Search for the cell housing the specified text and yield its [X, Y] center coordinate. 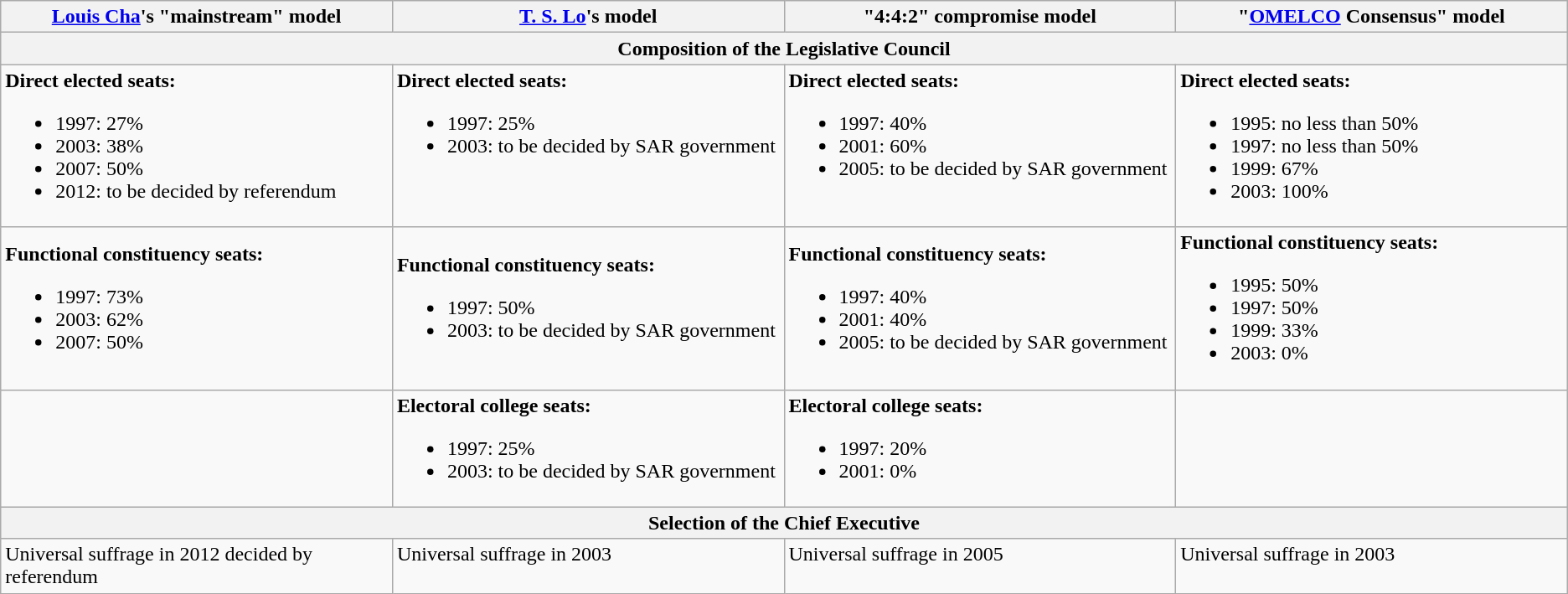
Direct elected seats:1997: 40%2001: 60%2005: to be decided by SAR government [980, 146]
Electoral college seats:1997: 20%2001: 0% [980, 448]
Direct elected seats:1995: no less than 50%1997: no less than 50%1999: 67%2003: 100% [1372, 146]
Functional constituency seats:1997: 50%2003: to be decided by SAR government [588, 308]
Direct elected seats:1997: 25%2003: to be decided by SAR government [588, 146]
"4:4:2" compromise model [980, 17]
Universal suffrage in 2005 [980, 566]
Functional constituency seats:1997: 73%2003: 62%2007: 50% [197, 308]
T. S. Lo's model [588, 17]
Electoral college seats:1997: 25%2003: to be decided by SAR government [588, 448]
Composition of the Legislative Council [784, 49]
Functional constituency seats:1995: 50%1997: 50%1999: 33%2003: 0% [1372, 308]
Functional constituency seats:1997: 40%2001: 40%2005: to be decided by SAR government [980, 308]
Selection of the Chief Executive [784, 523]
Louis Cha's "mainstream" model [197, 17]
"OMELCO Consensus" model [1372, 17]
Universal suffrage in 2012 decided by referendum [197, 566]
Direct elected seats:1997: 27%2003: 38%2007: 50%2012: to be decided by referendum [197, 146]
